Determine the (X, Y) coordinate at the center of the cell enclosing the given text.  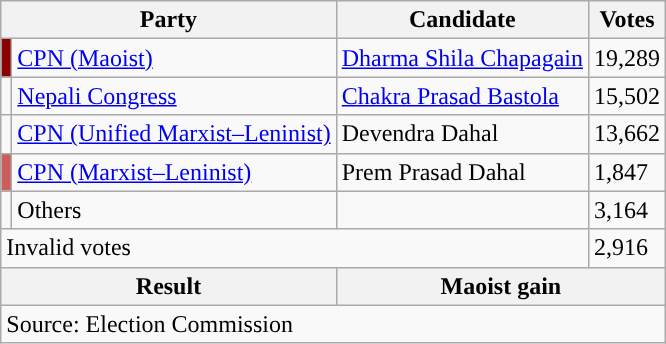
15,502 (628, 96)
Candidate (462, 20)
Votes (628, 20)
Prem Prasad Dahal (462, 172)
CPN (Unified Marxist–Leninist) (174, 134)
19,289 (628, 58)
3,164 (628, 210)
Invalid votes (295, 248)
Others (174, 210)
CPN (Maoist) (174, 58)
Devendra Dahal (462, 134)
Source: Election Commission (334, 324)
1,847 (628, 172)
2,916 (628, 248)
Dharma Shila Chapagain (462, 58)
Maoist gain (500, 286)
Party (168, 20)
CPN (Marxist–Leninist) (174, 172)
13,662 (628, 134)
Result (168, 286)
Nepali Congress (174, 96)
Chakra Prasad Bastola (462, 96)
